Capture the cell that displays the provided text and extract its (x, y) central coordinate. 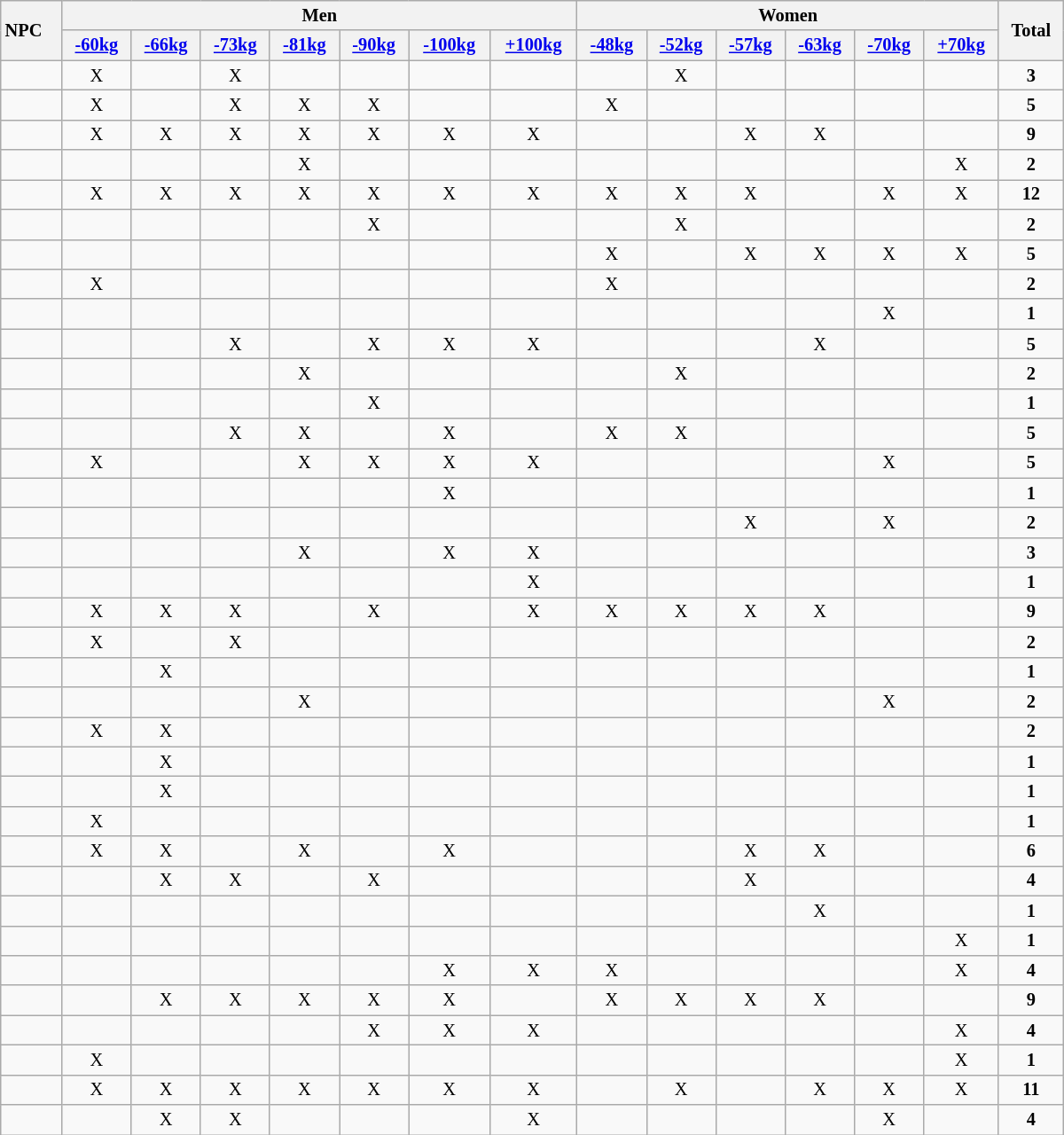
+70kg (961, 45)
-66kg (166, 45)
-63kg (819, 45)
-70kg (889, 45)
Total (1030, 30)
Men (319, 15)
-57kg (750, 45)
NPC (32, 30)
-100kg (450, 45)
6 (1030, 851)
-52kg (681, 45)
-90kg (374, 45)
-81kg (304, 45)
+100kg (534, 45)
11 (1030, 1090)
Women (788, 15)
-60kg (97, 45)
12 (1030, 194)
-73kg (235, 45)
-48kg (612, 45)
